Capture the cell that displays the provided text and extract its (x, y) central coordinate. 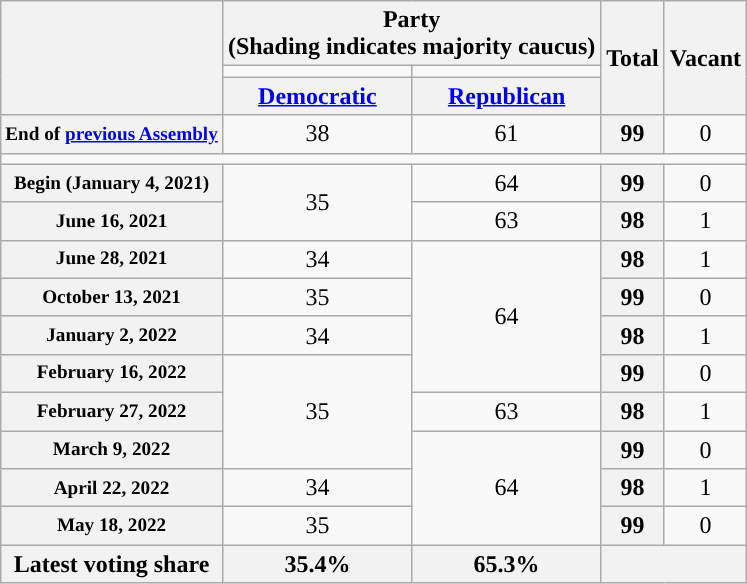
Vacant (705, 58)
35.4% (317, 564)
38 (317, 134)
Republican (506, 96)
Total (633, 58)
June 28, 2021 (112, 259)
February 27, 2022 (112, 411)
End of previous Assembly (112, 134)
61 (506, 134)
Party (Shading indicates majority caucus) (411, 34)
65.3% (506, 564)
January 2, 2022 (112, 335)
May 18, 2022 (112, 526)
Democratic (317, 96)
June 16, 2021 (112, 221)
Begin (January 4, 2021) (112, 183)
Latest voting share (112, 564)
April 22, 2022 (112, 488)
October 13, 2021 (112, 297)
March 9, 2022 (112, 449)
February 16, 2022 (112, 373)
